Find where the given text appears and provide that cell's center as (X, Y) coordinate. 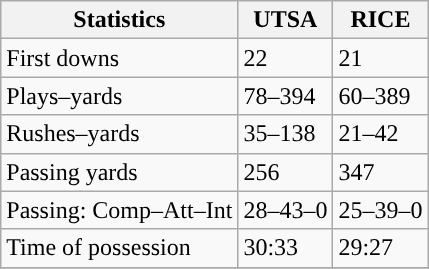
30:33 (286, 248)
First downs (120, 58)
RICE (380, 20)
Plays–yards (120, 96)
Passing: Comp–Att–Int (120, 210)
25–39–0 (380, 210)
21–42 (380, 134)
Time of possession (120, 248)
Statistics (120, 20)
60–389 (380, 96)
UTSA (286, 20)
22 (286, 58)
Rushes–yards (120, 134)
21 (380, 58)
256 (286, 172)
Passing yards (120, 172)
28–43–0 (286, 210)
35–138 (286, 134)
29:27 (380, 248)
347 (380, 172)
78–394 (286, 96)
